Provide the [x, y] coordinate of the cell's center where the given text is located.  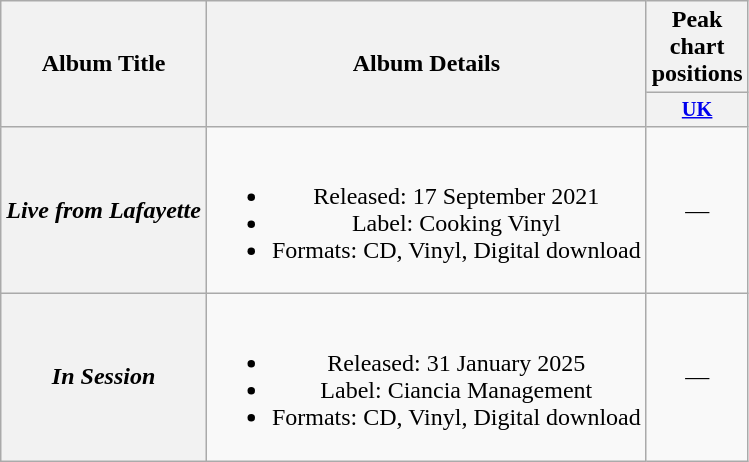
Released: 31 January 2025Label: Ciancia ManagementFormats: CD, Vinyl, Digital download [426, 378]
Album Details [426, 64]
Released: 17 September 2021Label: Cooking VinylFormats: CD, Vinyl, Digital download [426, 210]
In Session [104, 378]
Album Title [104, 64]
Peak chart positions [697, 47]
UK [697, 110]
Live from Lafayette [104, 210]
